From the cell containing the given text, extract its center point as (x, y) coordinate. 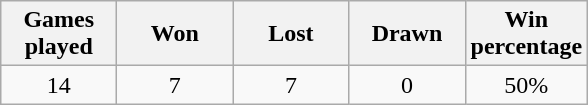
Games played (59, 34)
0 (407, 85)
Lost (291, 34)
Win percentage (526, 34)
Drawn (407, 34)
14 (59, 85)
50% (526, 85)
Won (175, 34)
